Capture the cell that displays the provided text and extract its (x, y) central coordinate. 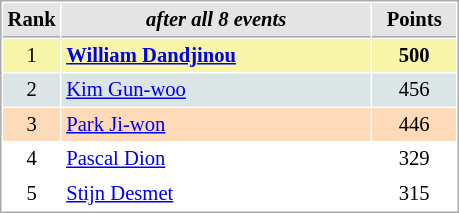
4 (32, 158)
Rank (32, 20)
2 (32, 90)
Pascal Dion (216, 158)
3 (32, 124)
500 (414, 56)
315 (414, 194)
after all 8 events (216, 20)
Kim Gun-woo (216, 90)
5 (32, 194)
329 (414, 158)
446 (414, 124)
Points (414, 20)
Park Ji-won (216, 124)
Stijn Desmet (216, 194)
456 (414, 90)
1 (32, 56)
William Dandjinou (216, 56)
